From the cell containing the given text, extract its center point as (x, y) coordinate. 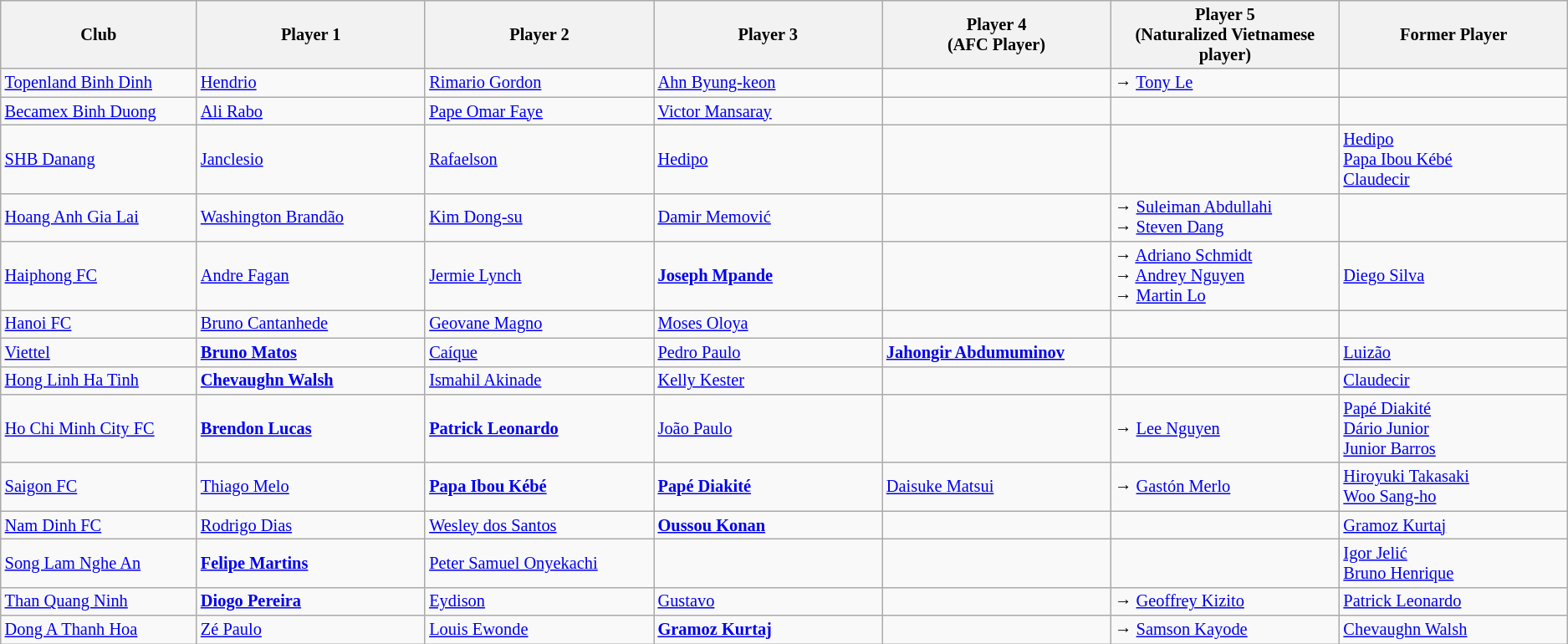
Hong Linh Ha Tinh (99, 381)
Brendon Lucas (311, 428)
Player 3 (768, 34)
Geovane Magno (539, 324)
Zé Paulo (311, 630)
Peter Samuel Onyekachi (539, 563)
Claudecir (1453, 381)
Hoang Anh Gia Lai (99, 217)
Saigon FC (99, 487)
Papa Ibou Kébé (539, 487)
Moses Oloya (768, 324)
Kim Dong-su (539, 217)
Former Player (1453, 34)
Haiphong FC (99, 276)
Andre Fagan (311, 276)
Hendrio (311, 83)
Victor Mansaray (768, 111)
Gustavo (768, 601)
Diego Silva (1453, 276)
Daisuke Matsui (997, 487)
Thiago Melo (311, 487)
→ Adriano Schmidt→ Andrey Nguyen → Martin Lo (1224, 276)
Louis Ewonde (539, 630)
Luizão (1453, 352)
Janclesio (311, 159)
Wesley dos Santos (539, 525)
Rimario Gordon (539, 83)
Hanoi FC (99, 324)
Ismahil Akinade (539, 381)
Igor Jelić Bruno Henrique (1453, 563)
Player 5(Naturalized Vietnamese player) (1224, 34)
Washington Brandão (311, 217)
Damir Memović (768, 217)
Joseph Mpande (768, 276)
→ Gastón Merlo (1224, 487)
Topenland Binh Dinh (99, 83)
→ Suleiman Abdullahi → Steven Dang (1224, 217)
João Paulo (768, 428)
Kelly Kester (768, 381)
Bruno Matos (311, 352)
→ Lee Nguyen (1224, 428)
Jahongir Abdumuminov (997, 352)
→ Samson Kayode (1224, 630)
Song Lam Nghe An (99, 563)
Eydison (539, 601)
→ Tony Le (1224, 83)
Player 1 (311, 34)
Ali Rabo (311, 111)
→ Geoffrey Kizito (1224, 601)
Hedipo Papa Ibou Kébé Claudecir (1453, 159)
Pedro Paulo (768, 352)
Than Quang Ninh (99, 601)
Papé Diakité (768, 487)
Caíque (539, 352)
SHB Danang (99, 159)
Diogo Pereira (311, 601)
Dong A Thanh Hoa (99, 630)
Becamex Binh Duong (99, 111)
Player 4(AFC Player) (997, 34)
Oussou Konan (768, 525)
Papé Diakité Dário Junior Junior Barros (1453, 428)
Ho Chi Minh City FC (99, 428)
Jermie Lynch (539, 276)
Bruno Cantanhede (311, 324)
Club (99, 34)
Ahn Byung-keon (768, 83)
Rafaelson (539, 159)
Player 2 (539, 34)
Hiroyuki Takasaki Woo Sang-ho (1453, 487)
Hedipo (768, 159)
Nam Dinh FC (99, 525)
Viettel (99, 352)
Felipe Martins (311, 563)
Pape Omar Faye (539, 111)
Rodrigo Dias (311, 525)
